Find where the given text appears and provide that cell's center as [X, Y] coordinate. 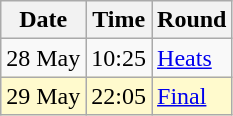
Date [44, 20]
22:05 [119, 96]
10:25 [119, 58]
Time [119, 20]
Round [192, 20]
28 May [44, 58]
Heats [192, 58]
29 May [44, 96]
Final [192, 96]
